Find where the given text appears and provide that cell's center as [x, y] coordinate. 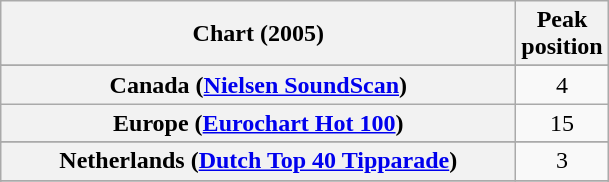
Europe (Eurochart Hot 100) [258, 123]
4 [562, 85]
Canada (Nielsen SoundScan) [258, 85]
3 [562, 161]
15 [562, 123]
Peakposition [562, 34]
Chart (2005) [258, 34]
Netherlands (Dutch Top 40 Tipparade) [258, 161]
